Identify which cell holds the provided text, then report its (x, y) central coordinate. 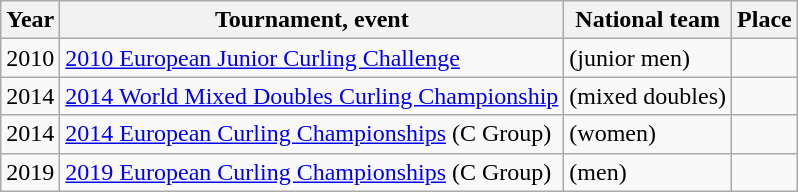
Place (765, 20)
2010 European Junior Curling Challenge (312, 58)
2019 European Curling Championships (C Group) (312, 172)
2010 (30, 58)
2019 (30, 172)
(junior men) (648, 58)
2014 European Curling Championships (C Group) (312, 134)
(mixed doubles) (648, 96)
(women) (648, 134)
Tournament, event (312, 20)
National team (648, 20)
Year (30, 20)
(men) (648, 172)
2014 World Mixed Doubles Curling Championship (312, 96)
